From the cell containing the given text, extract its center point as (X, Y) coordinate. 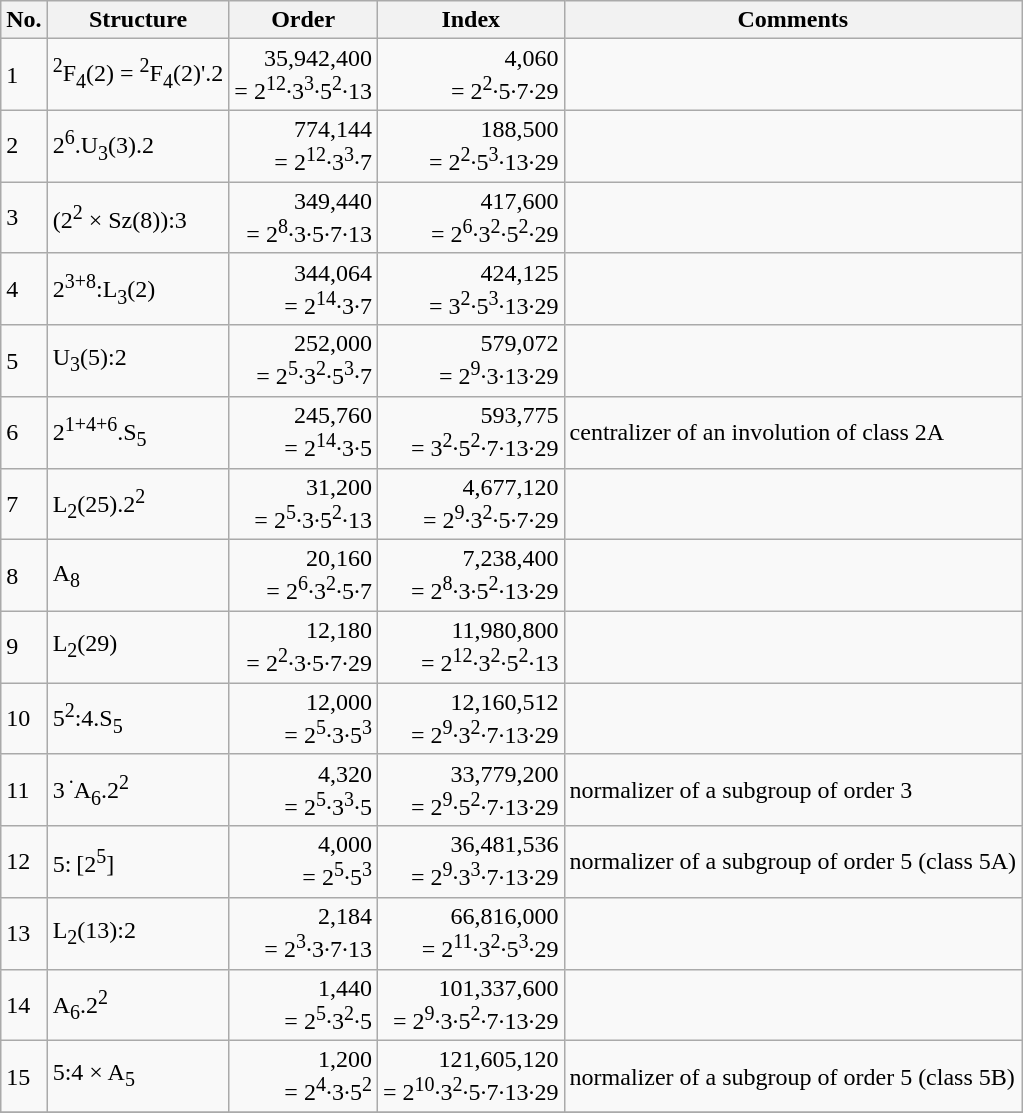
15 (24, 1077)
4 (24, 289)
579,072= 29·3·13·29 (470, 361)
12,000= 25·3·53 (304, 719)
1,440= 25·32·5 (304, 1005)
A8 (138, 576)
9 (24, 647)
1,200= 24·3·52 (304, 1077)
5:4 × A5 (138, 1077)
1 (24, 75)
36,481,536= 29·33·7·13·29 (470, 862)
12,160,512= 29·32·7·13·29 (470, 719)
5: [25] (138, 862)
101,337,600= 29·3·52·7·13·29 (470, 1005)
Order (304, 20)
normalizer of a subgroup of order 5 (class 5B) (793, 1077)
U3(5):2 (138, 361)
14 (24, 1005)
417,600= 26·32·52·29 (470, 218)
33,779,200= 29·52·7·13·29 (470, 790)
66,816,000= 211·32·53·29 (470, 933)
245,760= 214·3·5 (304, 433)
31,200= 25·3·52·13 (304, 504)
21+4+6.S5 (138, 433)
(22 × Sz(8)):3 (138, 218)
L2(25).22 (138, 504)
No. (24, 20)
L2(13):2 (138, 933)
6 (24, 433)
13 (24, 933)
774,144= 212·33·7 (304, 146)
52:4.S5 (138, 719)
2,184= 23·3·7·13 (304, 933)
2 (24, 146)
3 ·A6.22 (138, 790)
centralizer of an involution of class 2A (793, 433)
20,160= 26·32·5·7 (304, 576)
5 (24, 361)
normalizer of a subgroup of order 3 (793, 790)
12 (24, 862)
7 (24, 504)
252,000= 25·32·53·7 (304, 361)
12,180= 22·3·5·7·29 (304, 647)
Index (470, 20)
349,440= 28·3·5·7·13 (304, 218)
4,060= 22·5·7·29 (470, 75)
Comments (793, 20)
344,064= 214·3·7 (304, 289)
11 (24, 790)
4,000= 25·53 (304, 862)
23+8:L3(2) (138, 289)
121,605,120= 210·32·5·7·13·29 (470, 1077)
11,980,800= 212·32·52·13 (470, 647)
8 (24, 576)
3 (24, 218)
2F4(2) = 2F4(2)'.2 (138, 75)
L2(29) (138, 647)
10 (24, 719)
normalizer of a subgroup of order 5 (class 5A) (793, 862)
4,677,120= 29·32·5·7·29 (470, 504)
26.U3(3).2 (138, 146)
593,775= 32·52·7·13·29 (470, 433)
Structure (138, 20)
35,942,400= 212·33·52·13 (304, 75)
188,500= 22·53·13·29 (470, 146)
4,320= 25·33·5 (304, 790)
A6.22 (138, 1005)
7,238,400= 28·3·52·13·29 (470, 576)
424,125= 32·53·13·29 (470, 289)
